From the cell containing the given text, extract its center point as (X, Y) coordinate. 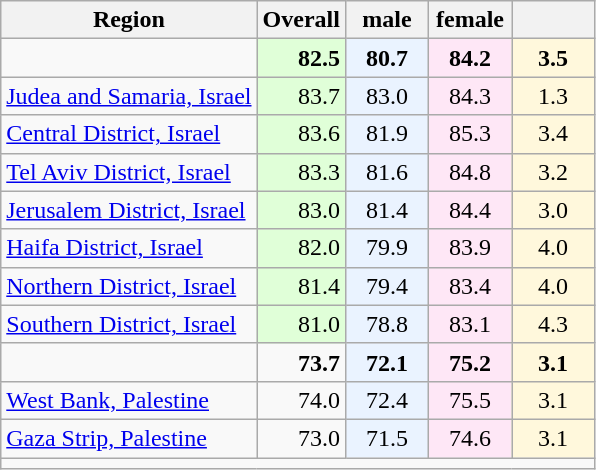
82.0 (301, 248)
74.0 (301, 400)
Northern District, Israel (129, 286)
78.8 (386, 324)
84.2 (470, 58)
84.4 (470, 210)
84.3 (470, 96)
3.2 (554, 172)
Region (129, 20)
75.2 (470, 362)
81.0 (301, 324)
West Bank, Palestine (129, 400)
4.3 (554, 324)
75.5 (470, 400)
71.5 (386, 438)
Southern District, Israel (129, 324)
74.6 (470, 438)
83.6 (301, 134)
81.9 (386, 134)
3.5 (554, 58)
80.7 (386, 58)
3.4 (554, 134)
84.8 (470, 172)
Central District, Israel (129, 134)
83.4 (470, 286)
Jerusalem District, Israel (129, 210)
Judea and Samaria, Israel (129, 96)
Gaza Strip, Palestine (129, 438)
73.7 (301, 362)
79.9 (386, 248)
83.1 (470, 324)
72.4 (386, 400)
85.3 (470, 134)
72.1 (386, 362)
male (386, 20)
79.4 (386, 286)
1.3 (554, 96)
83.3 (301, 172)
3.0 (554, 210)
Overall (301, 20)
83.7 (301, 96)
female (470, 20)
Haifa District, Israel (129, 248)
73.0 (301, 438)
81.6 (386, 172)
Tel Aviv District, Israel (129, 172)
83.9 (470, 248)
82.5 (301, 58)
